Detect which cell encompasses the target text, then output its [X, Y] center coordinate. 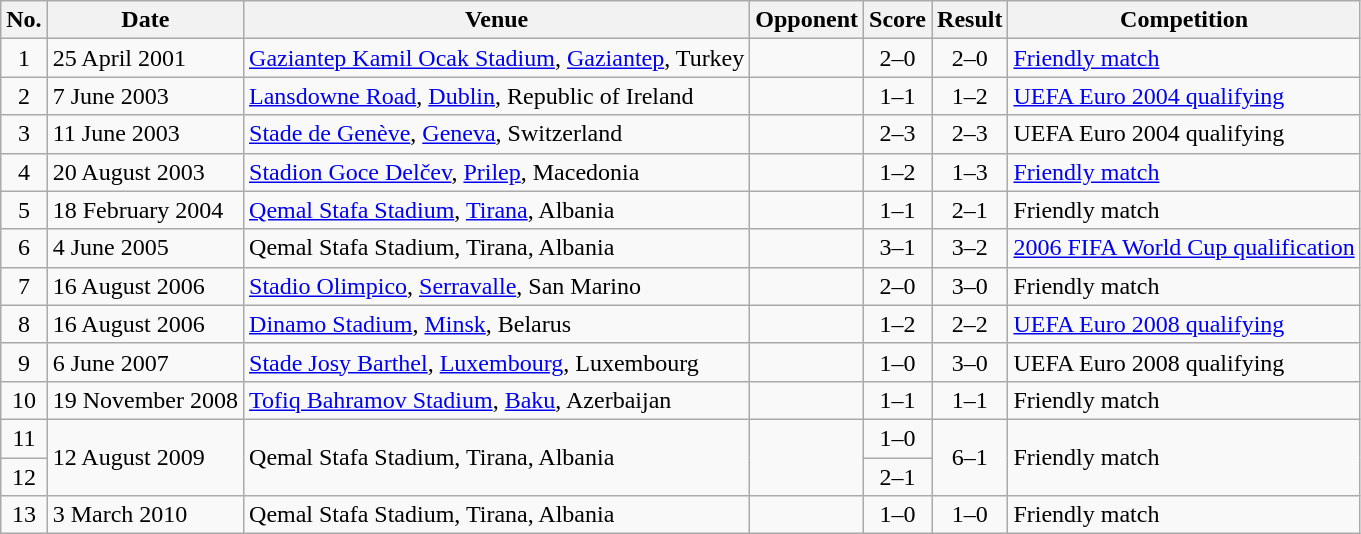
5 [24, 210]
12 [24, 477]
4 [24, 172]
7 [24, 286]
1–3 [970, 172]
Competition [1184, 20]
Date [145, 20]
18 February 2004 [145, 210]
1 [24, 58]
3–2 [970, 248]
13 [24, 515]
3 March 2010 [145, 515]
Stadio Olimpico, Serravalle, San Marino [497, 286]
20 August 2003 [145, 172]
11 [24, 438]
Gaziantep Kamil Ocak Stadium, Gaziantep, Turkey [497, 58]
6–1 [970, 457]
19 November 2008 [145, 400]
12 August 2009 [145, 457]
6 June 2007 [145, 362]
2–2 [970, 324]
2006 FIFA World Cup qualification [1184, 248]
4 June 2005 [145, 248]
8 [24, 324]
Result [970, 20]
Stadion Goce Delčev, Prilep, Macedonia [497, 172]
11 June 2003 [145, 134]
Dinamo Stadium, Minsk, Belarus [497, 324]
25 April 2001 [145, 58]
2 [24, 96]
3–1 [898, 248]
10 [24, 400]
Lansdowne Road, Dublin, Republic of Ireland [497, 96]
Stade de Genève, Geneva, Switzerland [497, 134]
Stade Josy Barthel, Luxembourg, Luxembourg [497, 362]
6 [24, 248]
Opponent [807, 20]
Score [898, 20]
No. [24, 20]
3 [24, 134]
Venue [497, 20]
Tofiq Bahramov Stadium, Baku, Azerbaijan [497, 400]
7 June 2003 [145, 96]
9 [24, 362]
